Scan for the cell matching the given text and deliver its (x, y) coordinate at center. 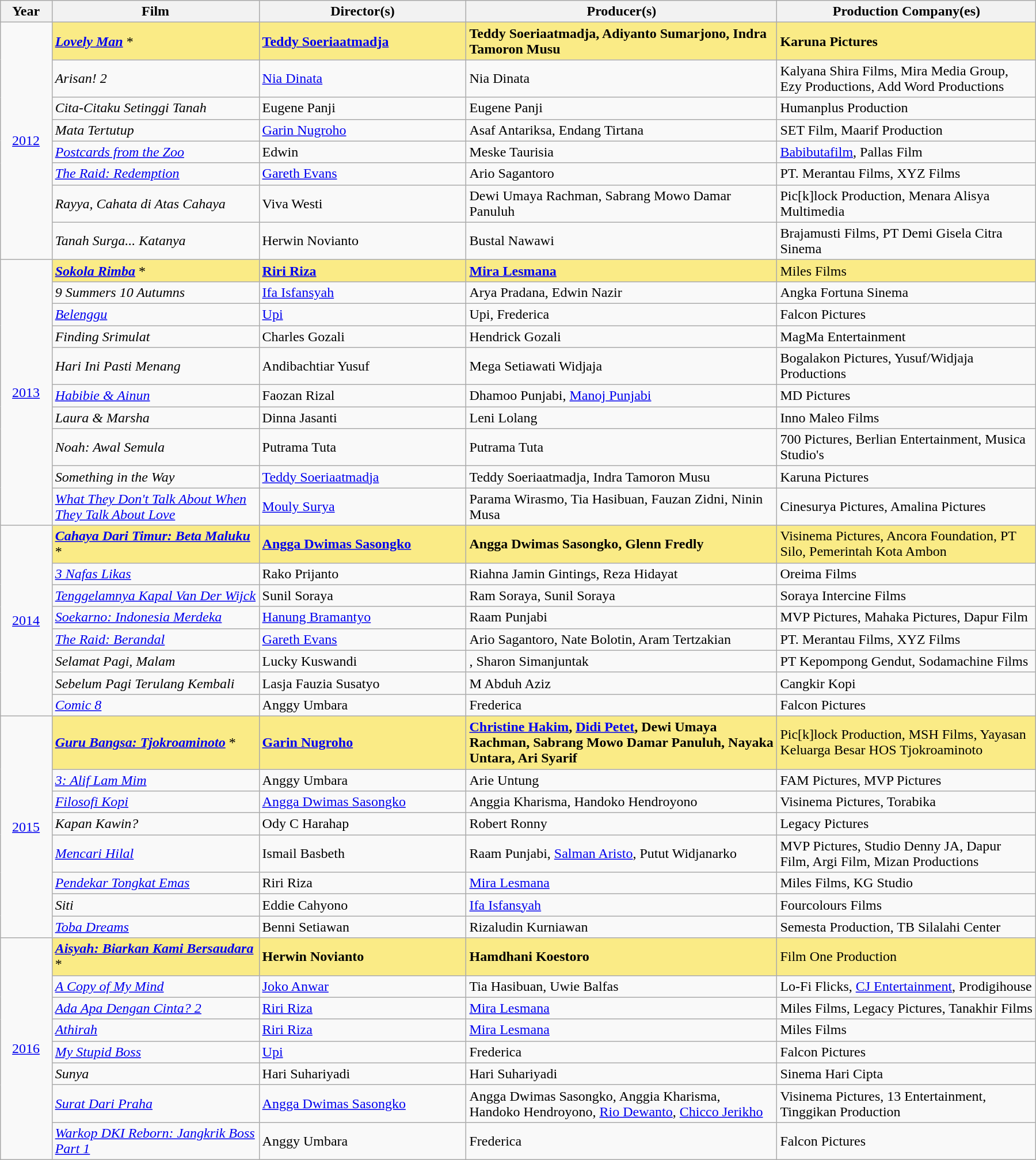
Sokola Rimba * (155, 270)
My Stupid Boss (155, 1052)
Year (26, 12)
MVP Pictures, Studio Denny JA, Dapur Film, Argi Film, Mizan Productions (907, 854)
Mouly Surya (363, 506)
Pendekar Tongkat Emas (155, 883)
Tia Hasibuan, Uwie Balfas (622, 986)
Visinema Pictures, 13 Entertainment, Tinggikan Production (907, 1104)
Miles Films, KG Studio (907, 883)
Raam Punjabi (622, 617)
M Abduh Aziz (622, 683)
Teddy Soeriaatmadja, Adiyanto Sumarjono, Indra Tamoron Musu (622, 41)
Upi, Frederica (622, 314)
Mencari Hilal (155, 854)
Ada Apa Dengan Cinta? 2 (155, 1008)
Arya Pradana, Edwin Nazir (622, 292)
Asaf Antariksa, Endang Tirtana (622, 130)
Angga Dwimas Sasongko, Anggia Kharisma, Handoko Hendroyono, Rio Dewanto, Chicco Jerikho (622, 1104)
Semesta Production, TB Silalahi Center (907, 927)
SET Film, Maarif Production (907, 130)
2013 (26, 392)
Sinema Hari Cipta (907, 1074)
Habibie & Ainun (155, 396)
Ismail Basbeth (363, 854)
Ram Soraya, Sunil Soraya (622, 596)
The Raid: Redemption (155, 174)
Angka Fortuna Sinema (907, 292)
Bogalakon Pictures, Yusuf/Widjaja Productions (907, 366)
Finding Srimulat (155, 337)
Surat Dari Praha (155, 1104)
Soekarno: Indonesia Merdeka (155, 617)
Toba Dreams (155, 927)
Fourcolours Films (907, 905)
Rizaludin Kurniawan (622, 927)
Brajamusti Films, PT Demi Gisela Citra Sinema (907, 241)
Sunya (155, 1074)
Hamdhani Koestoro (622, 956)
Sebelum Pagi Terulang Kembali (155, 683)
Postcards from the Zoo (155, 152)
Robert Ronny (622, 824)
Production Company(es) (907, 12)
Pic[k]lock Production, MSH Films, Yayasan Keluarga Besar HOS Tjokroaminoto (907, 742)
Benni Setiawan (363, 927)
Mata Tertutup (155, 130)
Ario Sagantoro, Nate Bolotin, Aram Tertzakian (622, 639)
Dewi Umaya Rachman, Sabrang Mowo Damar Panuluh (622, 204)
Mega Setiawati Widjaja (622, 366)
Filosofi Kopi (155, 802)
Leni Lolang (622, 418)
Film One Production (907, 956)
A Copy of My Mind (155, 986)
Ody C Harahap (363, 824)
700 Pictures, Berlian Entertainment, Musica Studio's (907, 448)
Kapan Kawin? (155, 824)
Legacy Pictures (907, 824)
Rayya, Cahata di Atas Cahaya (155, 204)
Parama Wirasmo, Tia Hasibuan, Fauzan Zidni, Ninin Musa (622, 506)
Visinema Pictures, Torabika (907, 802)
Joko Anwar (363, 986)
Something in the Way (155, 477)
Pic[k]lock Production, Menara Alisya Multimedia (907, 204)
Guru Bangsa: Tjokroaminoto * (155, 742)
2012 (26, 141)
, Sharon Simanjuntak (622, 661)
MD Pictures (907, 396)
Cinesurya Pictures, Amalina Pictures (907, 506)
Laura & Marsha (155, 418)
2015 (26, 827)
Meske Taurisia (622, 152)
Edwin (363, 152)
Hanung Bramantyo (363, 617)
Cahaya Dari Timur: Beta Maluku * (155, 544)
Bustal Nawawi (622, 241)
Eddie Cahyono (363, 905)
Inno Maleo Films (907, 418)
Sunil Soraya (363, 596)
3 Nafas Likas (155, 574)
Babibutafilm, Pallas Film (907, 152)
The Raid: Berandal (155, 639)
Oreima Films (907, 574)
Riahna Jamin Gintings, Reza Hidayat (622, 574)
Cangkir Kopi (907, 683)
Dinna Jasanti (363, 418)
Lucky Kuswandi (363, 661)
Warkop DKI Reborn: Jangkrik Boss Part 1 (155, 1140)
9 Summers 10 Autumns (155, 292)
2016 (26, 1049)
Tenggelamnya Kapal Van Der Wijck (155, 596)
Aisyah: Biarkan Kami Bersaudara * (155, 956)
Noah: Awal Semula (155, 448)
Anggia Kharisma, Handoko Hendroyono (622, 802)
Charles Gozali (363, 337)
Lasja Fauzia Susatyo (363, 683)
Visinema Pictures, Ancora Foundation, PT Silo, Pemerintah Kota Ambon (907, 544)
Ario Sagantoro (622, 174)
Arisan! 2 (155, 78)
3: Alif Lam Mim (155, 780)
Faozan Rizal (363, 396)
Viva Westi (363, 204)
Film (155, 12)
Christine Hakim, Didi Petet, Dewi Umaya Rachman, Sabrang Mowo Damar Panuluh, Nayaka Untara, Ari Syarif (622, 742)
Lo-Fi Flicks, CJ Entertainment, Prodigihouse (907, 986)
Teddy Soeriaatmadja, Indra Tamoron Musu (622, 477)
Dhamoo Punjabi, Manoj Punjabi (622, 396)
What They Don't Talk About When They Talk About Love (155, 506)
Siti (155, 905)
Athirah (155, 1030)
Arie Untung (622, 780)
Rako Prijanto (363, 574)
Belenggu (155, 314)
FAM Pictures, MVP Pictures (907, 780)
Humanplus Production (907, 108)
Tanah Surga... Katanya (155, 241)
Comic 8 (155, 705)
Miles Films, Legacy Pictures, Tanakhir Films (907, 1008)
Selamat Pagi, Malam (155, 661)
Director(s) (363, 12)
Hendrick Gozali (622, 337)
Raam Punjabi, Salman Aristo, Putut Widjanarko (622, 854)
Cita-Citaku Setinggi Tanah (155, 108)
Kalyana Shira Films, Mira Media Group, Ezy Productions, Add Word Productions (907, 78)
PT Kepompong Gendut, Sodamachine Films (907, 661)
Soraya Intercine Films (907, 596)
Producer(s) (622, 12)
Andibachtiar Yusuf (363, 366)
MVP Pictures, Mahaka Pictures, Dapur Film (907, 617)
Lovely Man * (155, 41)
MagMa Entertainment (907, 337)
Angga Dwimas Sasongko, Glenn Fredly (622, 544)
2014 (26, 621)
Hari Ini Pasti Menang (155, 366)
